Determine the [X, Y] coordinate at the center of the cell enclosing the given text.  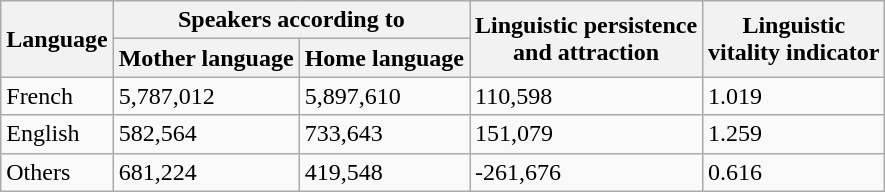
Others [57, 172]
0.616 [794, 172]
1.019 [794, 96]
Mother language [206, 58]
English [57, 134]
Speakers according to [291, 20]
Home language [384, 58]
681,224 [206, 172]
5,787,012 [206, 96]
5,897,610 [384, 96]
733,643 [384, 134]
419,548 [384, 172]
-261,676 [586, 172]
French [57, 96]
1.259 [794, 134]
Linguistic persistenceand attraction [586, 39]
151,079 [586, 134]
Linguisticvitality indicator [794, 39]
582,564 [206, 134]
110,598 [586, 96]
Language [57, 39]
